Detect which cell encompasses the target text, then output its [x, y] center coordinate. 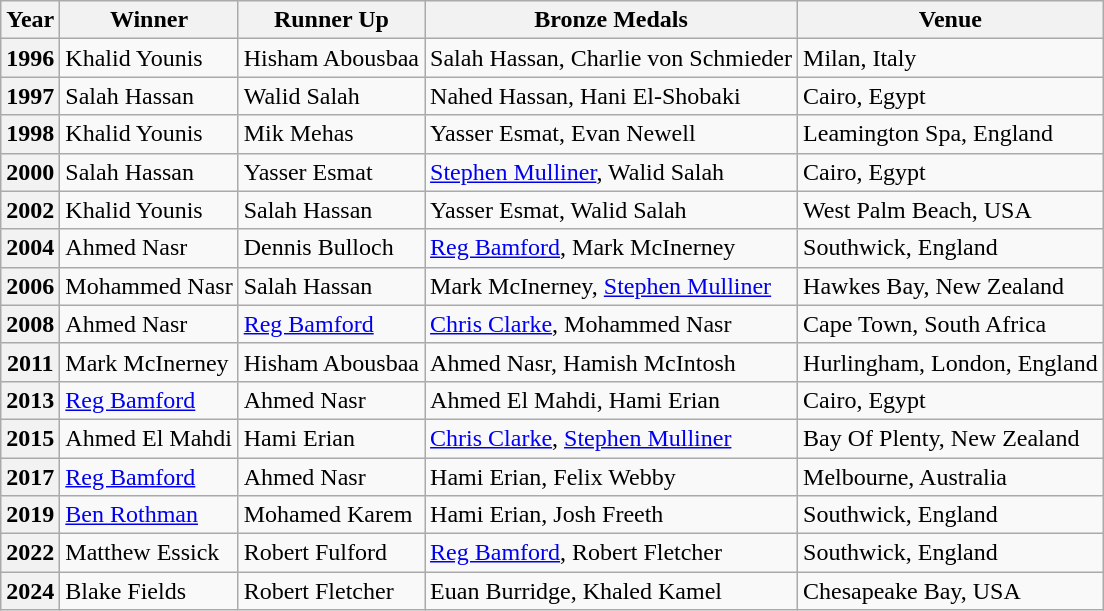
Ahmed Nasr, Hamish McIntosh [612, 362]
1998 [30, 134]
Hami Erian, Josh Freeth [612, 515]
2017 [30, 477]
1996 [30, 58]
Ahmed El Mahdi [149, 438]
Hami Erian, Felix Webby [612, 477]
Reg Bamford, Robert Fletcher [612, 553]
Blake Fields [149, 591]
2013 [30, 400]
2011 [30, 362]
Milan, Italy [951, 58]
Chris Clarke, Stephen Mulliner [612, 438]
Ben Rothman [149, 515]
Chesapeake Bay, USA [951, 591]
2002 [30, 210]
Mik Mehas [331, 134]
Nahed Hassan, Hani El-Shobaki [612, 96]
Bronze Medals [612, 20]
Yasser Esmat, Evan Newell [612, 134]
2000 [30, 172]
2019 [30, 515]
Melbourne, Australia [951, 477]
West Palm Beach, USA [951, 210]
2022 [30, 553]
Mohammed Nasr [149, 286]
Yasser Esmat [331, 172]
Year [30, 20]
Cape Town, South Africa [951, 324]
Euan Burridge, Khaled Kamel [612, 591]
Hami Erian [331, 438]
Robert Fulford [331, 553]
Hurlingham, London, England [951, 362]
Salah Hassan, Charlie von Schmieder [612, 58]
Runner Up [331, 20]
Walid Salah [331, 96]
Reg Bamford, Mark McInerney [612, 248]
Ahmed El Mahdi, Hami Erian [612, 400]
Mohamed Karem [331, 515]
Hawkes Bay, New Zealand [951, 286]
2004 [30, 248]
Winner [149, 20]
2015 [30, 438]
Yasser Esmat, Walid Salah [612, 210]
Robert Fletcher [331, 591]
2024 [30, 591]
Chris Clarke, Mohammed Nasr [612, 324]
Dennis Bulloch [331, 248]
2008 [30, 324]
Mark McInerney, Stephen Mulliner [612, 286]
Venue [951, 20]
Leamington Spa, England [951, 134]
Stephen Mulliner, Walid Salah [612, 172]
Matthew Essick [149, 553]
2006 [30, 286]
Mark McInerney [149, 362]
Bay Of Plenty, New Zealand [951, 438]
1997 [30, 96]
